Provide the [X, Y] coordinate of the cell's center where the given text is located.  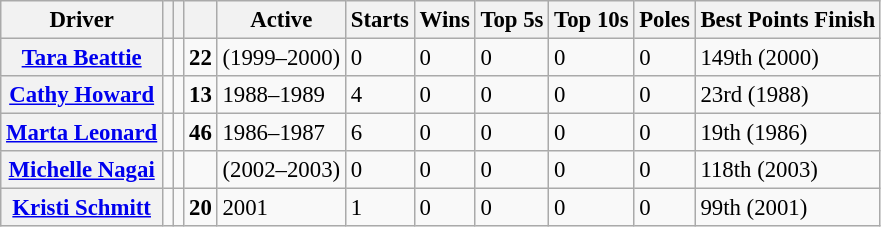
23rd (1988) [788, 95]
Active [281, 20]
22 [200, 58]
6 [380, 133]
20 [200, 208]
118th (2003) [788, 170]
Cathy Howard [82, 95]
Marta Leonard [82, 133]
13 [200, 95]
4 [380, 95]
19th (1986) [788, 133]
Kristi Schmitt [82, 208]
Wins [444, 20]
Top 10s [592, 20]
Tara Beattie [82, 58]
2001 [281, 208]
(2002–2003) [281, 170]
Poles [664, 20]
1986–1987 [281, 133]
Driver [82, 20]
Best Points Finish [788, 20]
(1999–2000) [281, 58]
99th (2001) [788, 208]
1988–1989 [281, 95]
Starts [380, 20]
149th (2000) [788, 58]
Top 5s [512, 20]
Michelle Nagai [82, 170]
1 [380, 208]
46 [200, 133]
